Pinpoint the cell where the given text exists, returning its [X, Y] midpoint coordinate. 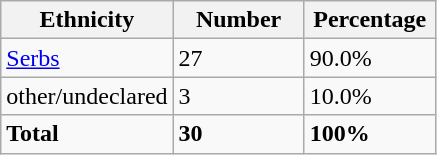
Serbs [87, 58]
30 [238, 134]
100% [370, 134]
10.0% [370, 96]
Total [87, 134]
Ethnicity [87, 20]
other/undeclared [87, 96]
90.0% [370, 58]
Percentage [370, 20]
3 [238, 96]
27 [238, 58]
Number [238, 20]
